Provide the [X, Y] coordinate of the cell's center where the given text is located.  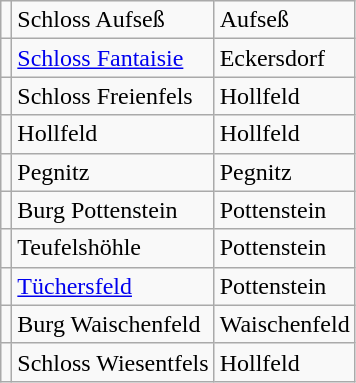
Schloss Aufseß [113, 20]
Schloss Fantaisie [113, 58]
Burg Pottenstein [113, 210]
Burg Waischenfeld [113, 324]
Waischenfeld [284, 324]
Schloss Wiesentfels [113, 362]
Schloss Freienfels [113, 96]
Tüchersfeld [113, 286]
Aufseß [284, 20]
Eckersdorf [284, 58]
Teufelshöhle [113, 248]
